From the cell containing the given text, extract its center point as (X, Y) coordinate. 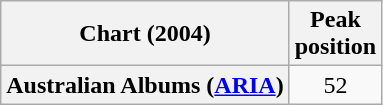
Peakposition (335, 34)
52 (335, 85)
Australian Albums (ARIA) (145, 85)
Chart (2004) (145, 34)
